Identify which cell holds the provided text, then report its [x, y] central coordinate. 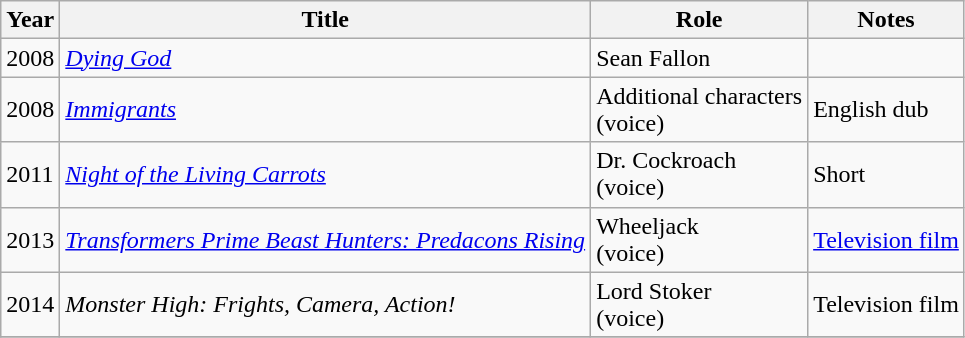
Additional characters (voice) [700, 110]
Night of the Living Carrots [326, 174]
2011 [30, 174]
Monster High: Frights, Camera, Action! [326, 304]
Notes [886, 20]
2014 [30, 304]
Wheeljack (voice) [700, 240]
Sean Fallon [700, 58]
Title [326, 20]
Dr. Cockroach (voice) [700, 174]
English dub [886, 110]
Transformers Prime Beast Hunters: Predacons Rising [326, 240]
Lord Stoker (voice) [700, 304]
Immigrants [326, 110]
2013 [30, 240]
Dying God [326, 58]
Year [30, 20]
Short [886, 174]
Role [700, 20]
